Pinpoint the cell where the given text exists, returning its [x, y] midpoint coordinate. 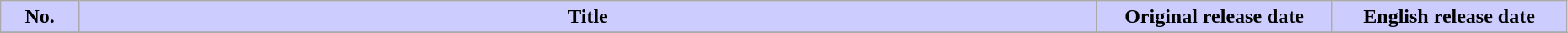
Title [589, 17]
Original release date [1214, 17]
English release date [1449, 17]
No. [40, 17]
